Capture the cell that displays the provided text and extract its [X, Y] central coordinate. 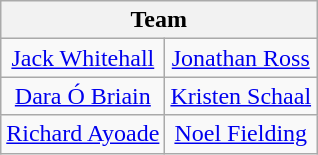
Kristen Schaal [241, 96]
Team [159, 20]
Jack Whitehall [83, 58]
Jonathan Ross [241, 58]
Richard Ayoade [83, 134]
Dara Ó Briain [83, 96]
Noel Fielding [241, 134]
